Extract the (X, Y) coordinate from the center of the cell holding the provided text.  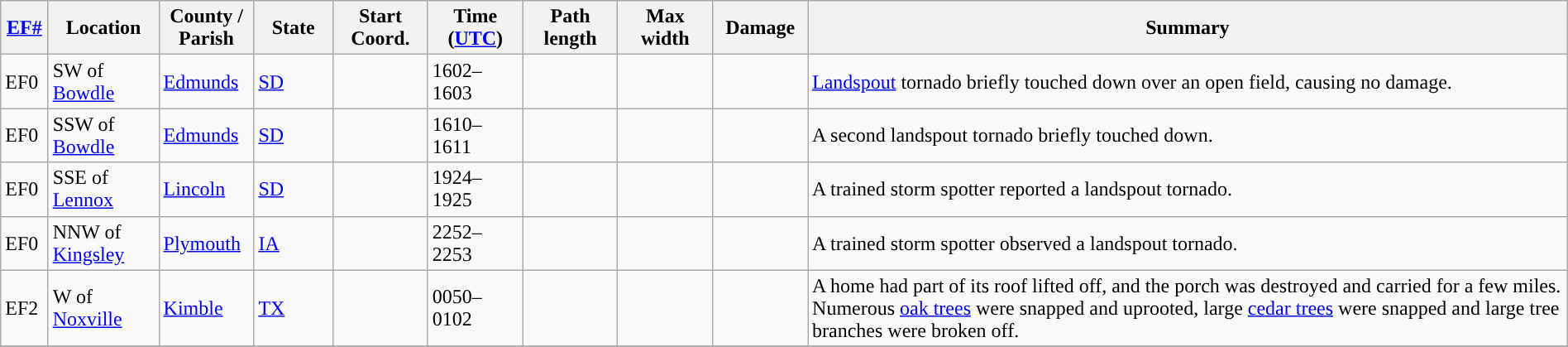
W of Noxville (103, 308)
County / Parish (207, 28)
SSE of Lennox (103, 189)
A second landspout tornado briefly touched down. (1188, 136)
0050–0102 (475, 308)
Summary (1188, 28)
State (294, 28)
TX (294, 308)
SSW of Bowdle (103, 136)
Plymouth (207, 243)
EF# (25, 28)
1602–1603 (475, 81)
IA (294, 243)
Landspout tornado briefly touched down over an open field, causing no damage. (1188, 81)
Damage (761, 28)
1610–1611 (475, 136)
Time (UTC) (475, 28)
Kimble (207, 308)
A trained storm spotter observed a landspout tornado. (1188, 243)
NNW of Kingsley (103, 243)
2252–2253 (475, 243)
Lincoln (207, 189)
EF2 (25, 308)
Start Coord. (380, 28)
1924–1925 (475, 189)
Location (103, 28)
A trained storm spotter reported a landspout tornado. (1188, 189)
Max width (665, 28)
Path length (571, 28)
SW of Bowdle (103, 81)
